Return [x, y] of the center of cell containing provided text 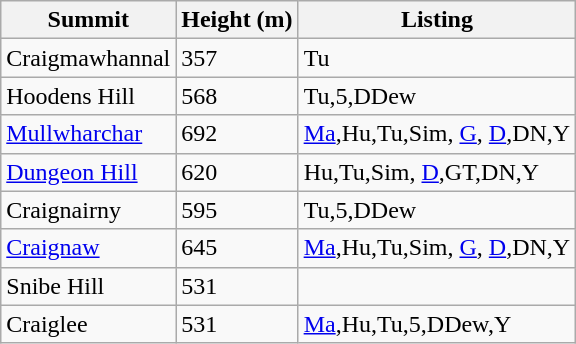
Craignairny [88, 210]
Craigmawhannal [88, 58]
Dungeon Hill [88, 172]
645 [237, 248]
Hoodens Hill [88, 96]
Summit [88, 20]
Tu [437, 58]
Snibe Hill [88, 286]
Listing [437, 20]
Craignaw [88, 248]
357 [237, 58]
692 [237, 134]
Ma,Hu,Tu,5,DDew,Y [437, 324]
595 [237, 210]
568 [237, 96]
Hu,Tu,Sim, D,GT,DN,Y [437, 172]
Mullwharchar [88, 134]
Craiglee [88, 324]
Height (m) [237, 20]
620 [237, 172]
